Return [X, Y] of the center of cell containing provided text 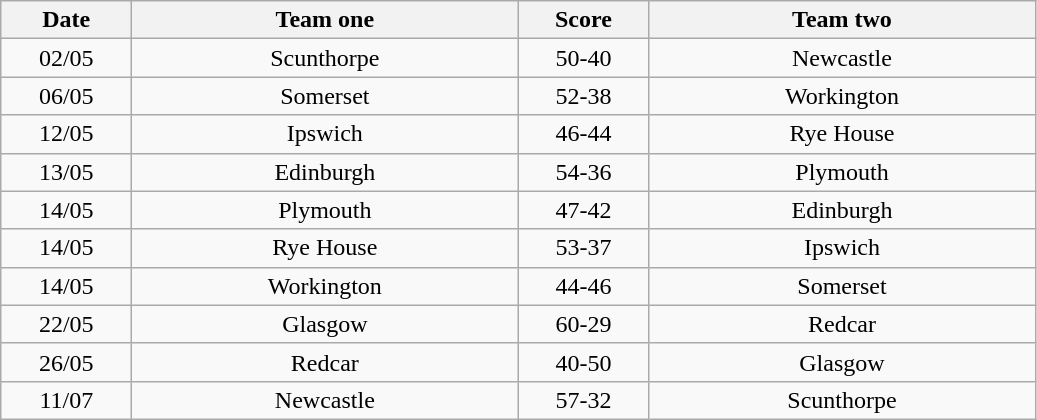
44-46 [584, 286]
50-40 [584, 58]
26/05 [66, 362]
11/07 [66, 400]
Score [584, 20]
06/05 [66, 96]
60-29 [584, 324]
54-36 [584, 172]
22/05 [66, 324]
46-44 [584, 134]
Date [66, 20]
57-32 [584, 400]
Team one [325, 20]
40-50 [584, 362]
52-38 [584, 96]
12/05 [66, 134]
13/05 [66, 172]
53-37 [584, 248]
Team two [842, 20]
02/05 [66, 58]
47-42 [584, 210]
